Search for the cell housing the specified text and yield its (X, Y) center coordinate. 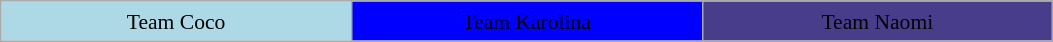
Team Naomi (878, 21)
Team Karolina (526, 21)
Team Coco (176, 21)
